For the text-containing cell, return its midpoint in (x, y) coordinate format. 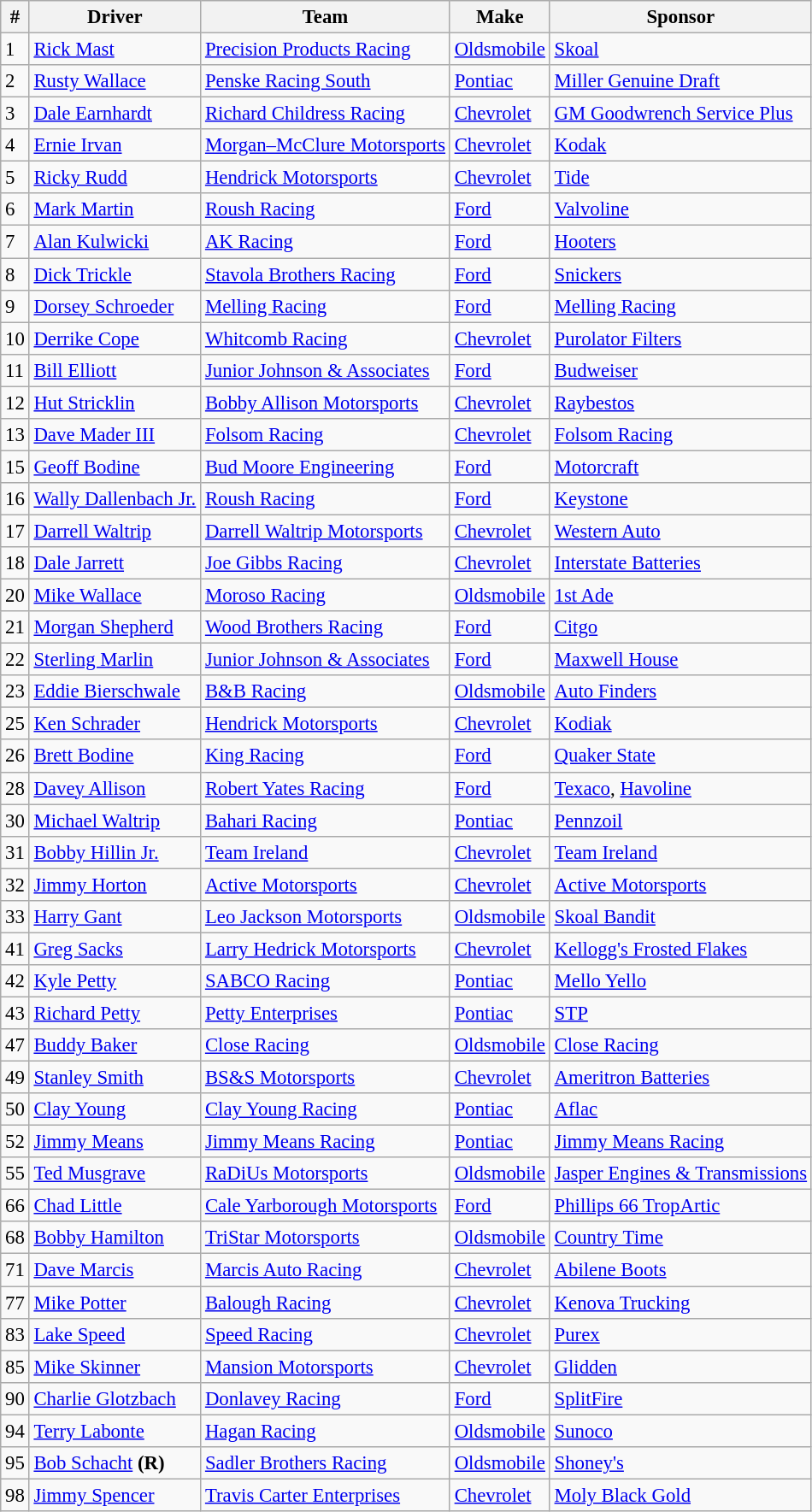
Wally Dallenbach Jr. (115, 499)
Sunoco (680, 1431)
Team (326, 17)
Dale Earnhardt (115, 114)
Dick Trickle (115, 274)
Tide (680, 178)
43 (15, 1013)
Larry Hedrick Motorsports (326, 949)
1st Ade (680, 596)
Jimmy Horton (115, 885)
Country Time (680, 1238)
Bahari Racing (326, 821)
Brett Bodine (115, 756)
Abilene Boots (680, 1270)
Keystone (680, 499)
RaDiUs Motorsports (326, 1174)
Balough Racing (326, 1303)
Leo Jackson Motorsports (326, 917)
1 (15, 50)
Whitcomb Racing (326, 338)
42 (15, 981)
3 (15, 114)
Glidden (680, 1367)
Petty Enterprises (326, 1013)
Auto Finders (680, 691)
Derrike Cope (115, 338)
Richard Petty (115, 1013)
90 (15, 1398)
Speed Racing (326, 1334)
Snickers (680, 274)
Alan Kulwicki (115, 242)
77 (15, 1303)
Ricky Rudd (115, 178)
Penske Racing South (326, 81)
52 (15, 1142)
Buddy Baker (115, 1045)
31 (15, 852)
Shoney's (680, 1463)
Donlavey Racing (326, 1398)
Dave Mader III (115, 435)
28 (15, 788)
30 (15, 821)
Hooters (680, 242)
47 (15, 1045)
Valvoline (680, 209)
Western Auto (680, 531)
Greg Sacks (115, 949)
Dale Jarrett (115, 563)
13 (15, 435)
Wood Brothers Racing (326, 627)
15 (15, 467)
32 (15, 885)
21 (15, 627)
Ted Musgrave (115, 1174)
Chad Little (115, 1206)
Ameritron Batteries (680, 1078)
Lake Speed (115, 1334)
Stavola Brothers Racing (326, 274)
Ken Schrader (115, 724)
Raybestos (680, 403)
Bill Elliott (115, 370)
Dorsey Schroeder (115, 306)
GM Goodwrench Service Plus (680, 114)
Skoal Bandit (680, 917)
Sponsor (680, 17)
95 (15, 1463)
Jimmy Means (115, 1142)
Purolator Filters (680, 338)
King Racing (326, 756)
Eddie Bierschwale (115, 691)
8 (15, 274)
23 (15, 691)
Dave Marcis (115, 1270)
6 (15, 209)
Mansion Motorsports (326, 1367)
Rusty Wallace (115, 81)
Harry Gant (115, 917)
Geoff Bodine (115, 467)
Charlie Glotzbach (115, 1398)
68 (15, 1238)
SABCO Racing (326, 981)
Michael Waltrip (115, 821)
Kenova Trucking (680, 1303)
Bobby Hillin Jr. (115, 852)
55 (15, 1174)
Mike Skinner (115, 1367)
Precision Products Racing (326, 50)
16 (15, 499)
20 (15, 596)
Budweiser (680, 370)
# (15, 17)
Cale Yarborough Motorsports (326, 1206)
B&B Racing (326, 691)
Rick Mast (115, 50)
22 (15, 660)
71 (15, 1270)
Phillips 66 TropArtic (680, 1206)
Hut Stricklin (115, 403)
83 (15, 1334)
Pennzoil (680, 821)
Darrell Waltrip (115, 531)
Kyle Petty (115, 981)
Jimmy Spencer (115, 1495)
TriStar Motorsports (326, 1238)
Skoal (680, 50)
Aflac (680, 1109)
STP (680, 1013)
Stanley Smith (115, 1078)
Bobby Allison Motorsports (326, 403)
Davey Allison (115, 788)
Sadler Brothers Racing (326, 1463)
Bobby Hamilton (115, 1238)
Texaco, Havoline (680, 788)
Morgan–McClure Motorsports (326, 145)
Robert Yates Racing (326, 788)
SplitFire (680, 1398)
11 (15, 370)
AK Racing (326, 242)
Ernie Irvan (115, 145)
Bud Moore Engineering (326, 467)
Clay Young (115, 1109)
Driver (115, 17)
Travis Carter Enterprises (326, 1495)
Darrell Waltrip Motorsports (326, 531)
49 (15, 1078)
Motorcraft (680, 467)
Miller Genuine Draft (680, 81)
Purex (680, 1334)
Mike Potter (115, 1303)
12 (15, 403)
41 (15, 949)
33 (15, 917)
Marcis Auto Racing (326, 1270)
Kellogg's Frosted Flakes (680, 949)
18 (15, 563)
Mello Yello (680, 981)
Clay Young Racing (326, 1109)
4 (15, 145)
Terry Labonte (115, 1431)
Mike Wallace (115, 596)
94 (15, 1431)
5 (15, 178)
Mark Martin (115, 209)
Quaker State (680, 756)
Kodak (680, 145)
Moly Black Gold (680, 1495)
Interstate Batteries (680, 563)
10 (15, 338)
Kodiak (680, 724)
17 (15, 531)
Joe Gibbs Racing (326, 563)
Make (499, 17)
BS&S Motorsports (326, 1078)
66 (15, 1206)
98 (15, 1495)
Jasper Engines & Transmissions (680, 1174)
7 (15, 242)
25 (15, 724)
Morgan Shepherd (115, 627)
Hagan Racing (326, 1431)
Richard Childress Racing (326, 114)
Moroso Racing (326, 596)
Bob Schacht (R) (115, 1463)
9 (15, 306)
85 (15, 1367)
Maxwell House (680, 660)
Citgo (680, 627)
26 (15, 756)
50 (15, 1109)
2 (15, 81)
Sterling Marlin (115, 660)
